Extract the [x, y] coordinate from the center of the cell holding the provided text.  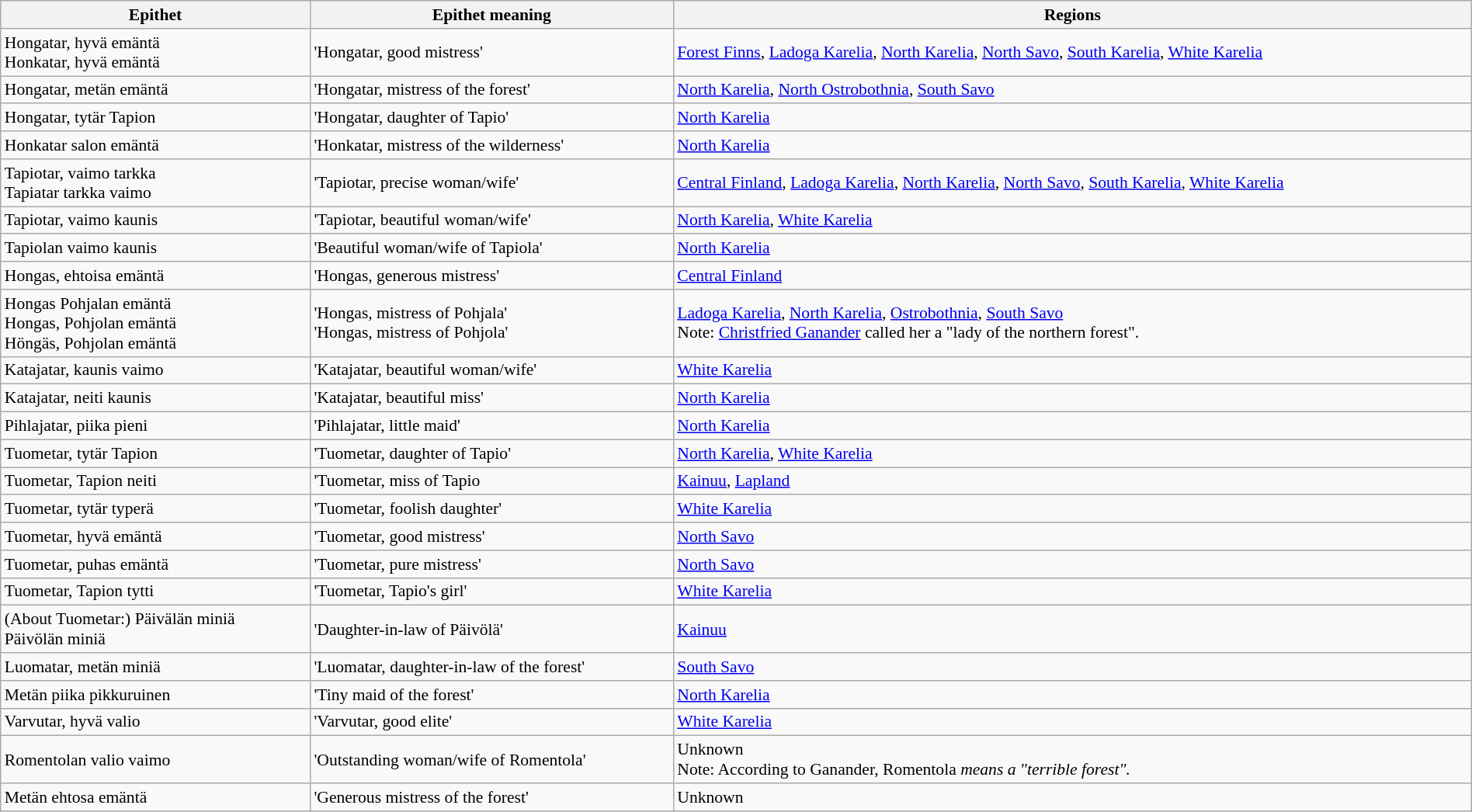
Central Finland, Ladoga Karelia, North Karelia, North Savo, South Karelia, White Karelia [1072, 183]
'Beautiful woman/wife of Tapiola' [491, 248]
'Hongatar, daughter of Tapio' [491, 118]
Hongatar, metän emäntä [155, 90]
'Tuometar, foolish daughter' [491, 509]
'Luomatar, daughter-in-law of the forest' [491, 667]
(About Tuometar:) Päivälän miniäPäivölän miniä [155, 629]
Tapiotar, vaimo kaunis [155, 220]
Tuometar, tytär Tapion [155, 453]
Ladoga Karelia, North Karelia, Ostrobothnia, South SavoNote: Christfried Ganander called her a "lady of the northern forest". [1072, 323]
Central Finland [1072, 276]
Katajatar, kaunis vaimo [155, 370]
Hongatar, hyvä emäntäHonkatar, hyvä emäntä [155, 53]
Tapiolan vaimo kaunis [155, 248]
'Honkatar, mistress of the wilderness' [491, 145]
Hongas Pohjalan emäntäHongas, Pohjolan emäntäHöngäs, Pohjolan emäntä [155, 323]
Katajatar, neiti kaunis [155, 398]
Unknown [1072, 797]
Regions [1072, 15]
'Generous mistress of the forest' [491, 797]
'Tapiotar, precise woman/wife' [491, 183]
'Tuometar, Tapio's girl' [491, 592]
Luomatar, metän miniä [155, 667]
Tuometar, hyvä emäntä [155, 536]
Metän piika pikkuruinen [155, 695]
North Karelia, North Ostrobothnia, South Savo [1072, 90]
'Tuometar, daughter of Tapio' [491, 453]
Tuometar, tytär typerä [155, 509]
Forest Finns, Ladoga Karelia, North Karelia, North Savo, South Karelia, White Karelia [1072, 53]
Hongas, ehtoisa emäntä [155, 276]
Epithet meaning [491, 15]
Varvutar, hyvä valio [155, 722]
'Katajatar, beautiful miss' [491, 398]
Tapiotar, vaimo tarkkaTapiatar tarkka vaimo [155, 183]
'Tuometar, miss of Tapio [491, 481]
'Tuometar, good mistress' [491, 536]
'Hongatar, good mistress' [491, 53]
UnknownNote: According to Ganander, Romentola means a "terrible forest". [1072, 759]
Romentolan valio vaimo [155, 759]
'Outstanding woman/wife of Romentola' [491, 759]
Metän ehtosa emäntä [155, 797]
Kainuu [1072, 629]
'Tuometar, pure mistress' [491, 564]
'Daughter-in-law of Päivölä' [491, 629]
'Hongas, mistress of Pohjala''Hongas, mistress of Pohjola' [491, 323]
'Tiny maid of the forest' [491, 695]
Kainuu, Lapland [1072, 481]
'Katajatar, beautiful woman/wife' [491, 370]
South Savo [1072, 667]
'Varvutar, good elite' [491, 722]
Pihlajatar, piika pieni [155, 426]
'Pihlajatar, little maid' [491, 426]
'Tapiotar, beautiful woman/wife' [491, 220]
Honkatar salon emäntä [155, 145]
'Hongatar, mistress of the forest' [491, 90]
Tuometar, puhas emäntä [155, 564]
Epithet [155, 15]
Tuometar, Tapion neiti [155, 481]
Hongatar, tytär Tapion [155, 118]
Tuometar, Tapion tytti [155, 592]
'Hongas, generous mistress' [491, 276]
